Provide the (x, y) coordinate of the cell's center where the given text is located.  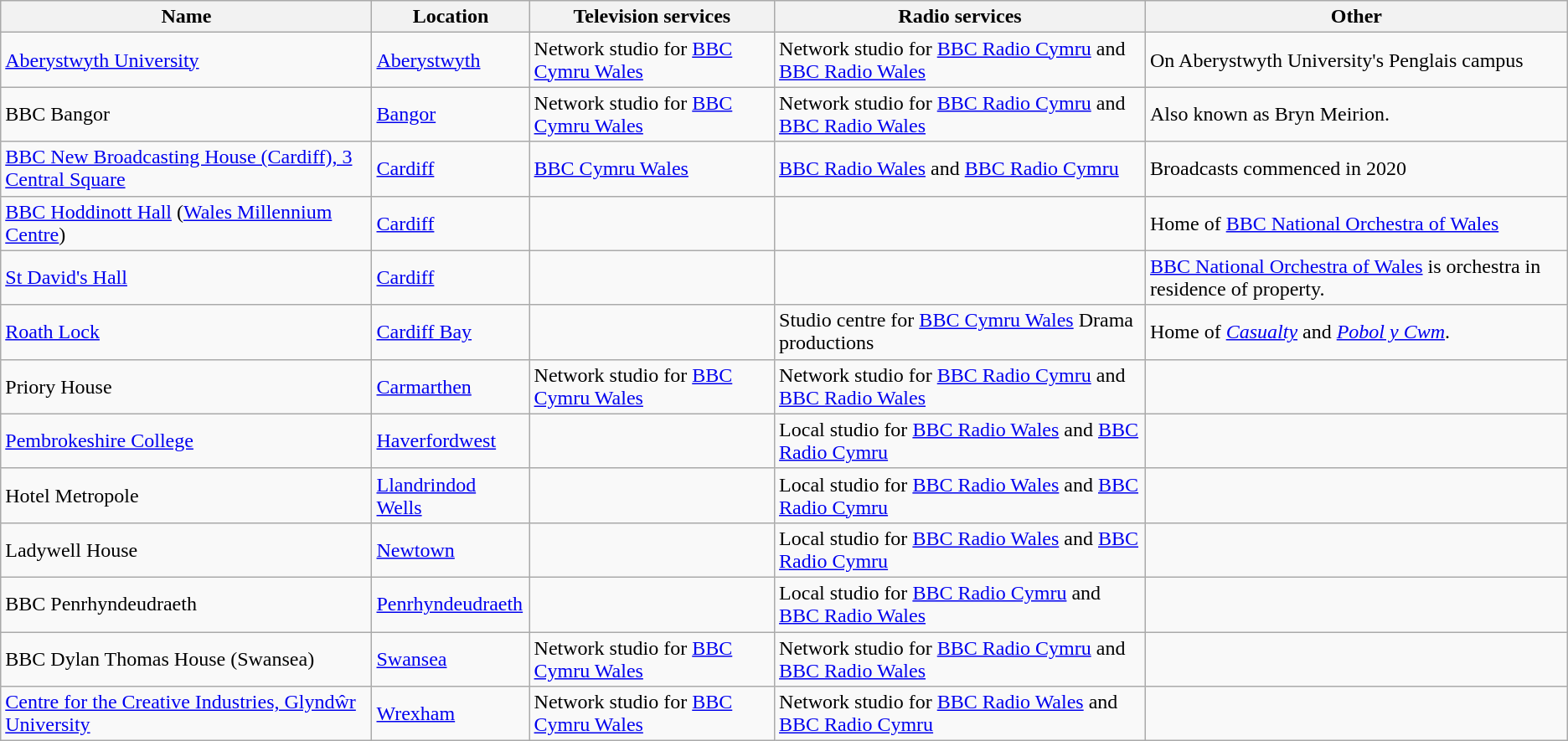
Centre for the Creative Industries, Glyndŵr University (186, 713)
Pembrokeshire College (186, 440)
Other (1357, 17)
Aberystwyth (451, 60)
Haverfordwest (451, 440)
BBC Penrhyndeudraeth (186, 605)
BBC Bangor (186, 114)
BBC New Broadcasting House (Cardiff), 3 Central Square (186, 169)
BBC Hoddinott Hall (Wales Millennium Centre) (186, 223)
Hotel Metropole (186, 496)
Television services (652, 17)
Network studio for BBC Radio Wales and BBC Radio Cymru (960, 713)
Also known as Bryn Meirion. (1357, 114)
Bangor (451, 114)
Cardiff Bay (451, 332)
St David's Hall (186, 278)
Llandrindod Wells (451, 496)
BBC Cymru Wales (652, 169)
BBC Radio Wales and BBC Radio Cymru (960, 169)
Carmarthen (451, 387)
Local studio for BBC Radio Cymru and BBC Radio Wales (960, 605)
Home of Casualty and Pobol y Cwm. (1357, 332)
Penrhyndeudraeth (451, 605)
Studio centre for BBC Cymru Wales Drama productions (960, 332)
Wrexham (451, 713)
Location (451, 17)
BBC Dylan Thomas House (Swansea) (186, 658)
Broadcasts commenced in 2020 (1357, 169)
On Aberystwyth University's Penglais campus (1357, 60)
Swansea (451, 658)
Radio services (960, 17)
Home of BBC National Orchestra of Wales (1357, 223)
Ladywell House (186, 549)
Roath Lock (186, 332)
Priory House (186, 387)
Name (186, 17)
Aberystwyth University (186, 60)
BBC National Orchestra of Wales is orchestra in residence of property. (1357, 278)
Newtown (451, 549)
